Capture the cell that displays the provided text and extract its [x, y] central coordinate. 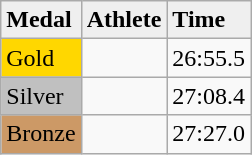
Athlete [124, 20]
26:55.5 [209, 58]
Gold [41, 58]
Bronze [41, 134]
Time [209, 20]
Silver [41, 96]
27:08.4 [209, 96]
Medal [41, 20]
27:27.0 [209, 134]
